Identify which cell holds the provided text, then report its [X, Y] central coordinate. 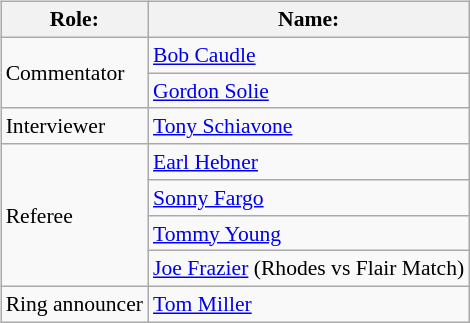
Tom Miller [308, 305]
Role: [74, 20]
Bob Caudle [308, 55]
Gordon Solie [308, 91]
Sonny Fargo [308, 198]
Tony Schiavone [308, 126]
Interviewer [74, 126]
Earl Hebner [308, 162]
Commentator [74, 72]
Referee [74, 215]
Tommy Young [308, 233]
Ring announcer [74, 305]
Name: [308, 20]
Joe Frazier (Rhodes vs Flair Match) [308, 269]
